Capture the cell that displays the provided text and extract its [x, y] central coordinate. 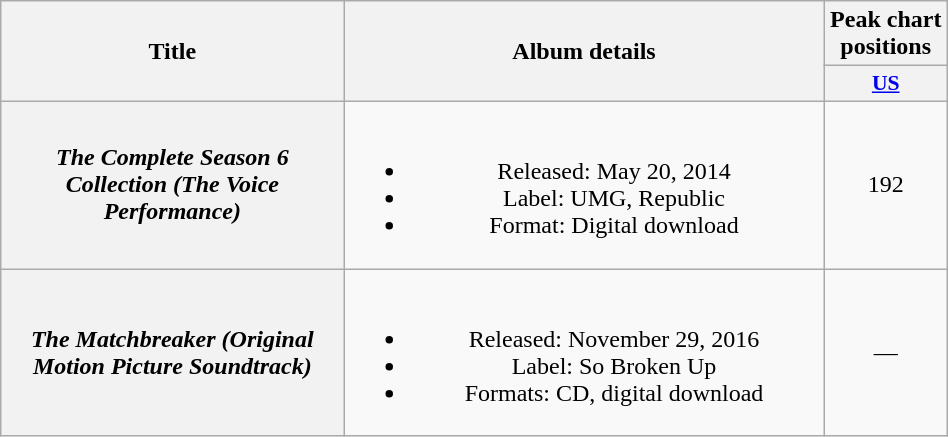
— [886, 352]
The Complete Season 6 Collection (The Voice Performance) [172, 184]
Album details [584, 52]
The Matchbreaker (Original Motion Picture Soundtrack) [172, 352]
192 [886, 184]
Title [172, 52]
Released: May 20, 2014Label: UMG, RepublicFormat: Digital download [584, 184]
Released: November 29, 2016Label: So Broken UpFormats: CD, digital download [584, 352]
Peak chart positions [886, 34]
US [886, 84]
